Determine the (x, y) coordinate at the center of the cell enclosing the given text.  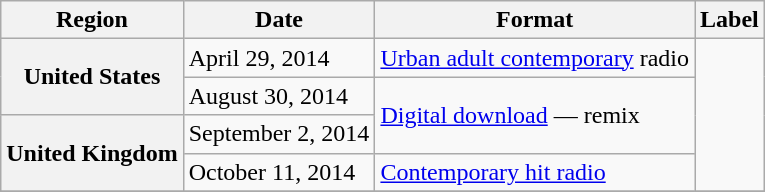
October 11, 2014 (279, 172)
United Kingdom (92, 153)
August 30, 2014 (279, 96)
United States (92, 77)
Digital download — remix (535, 115)
Region (92, 20)
Date (279, 20)
Urban adult contemporary radio (535, 58)
Label (729, 20)
September 2, 2014 (279, 134)
Contemporary hit radio (535, 172)
Format (535, 20)
April 29, 2014 (279, 58)
